Pinpoint the cell where the given text exists, returning its (X, Y) midpoint coordinate. 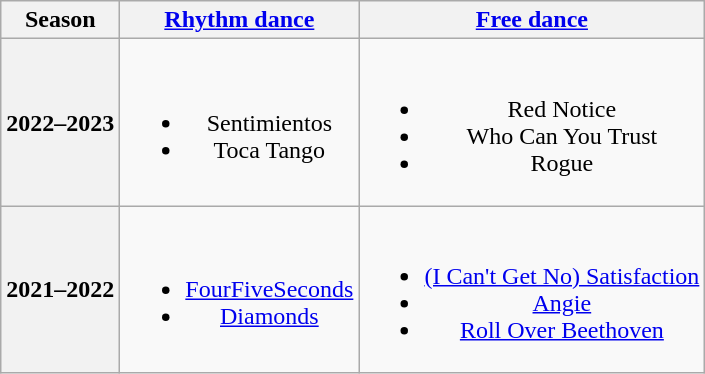
Free dance (532, 20)
Red Notice Who Can You Trust Rogue (532, 122)
Rhythm dance (240, 20)
Season (60, 20)
(I Can't Get No) SatisfactionAngieRoll Over Beethoven (532, 290)
2021–2022 (60, 290)
FourFiveSeconds Diamonds (240, 290)
Sentimientos Toca Tango (240, 122)
2022–2023 (60, 122)
